Provide the (x, y) coordinate of the cell's center where the given text is located.  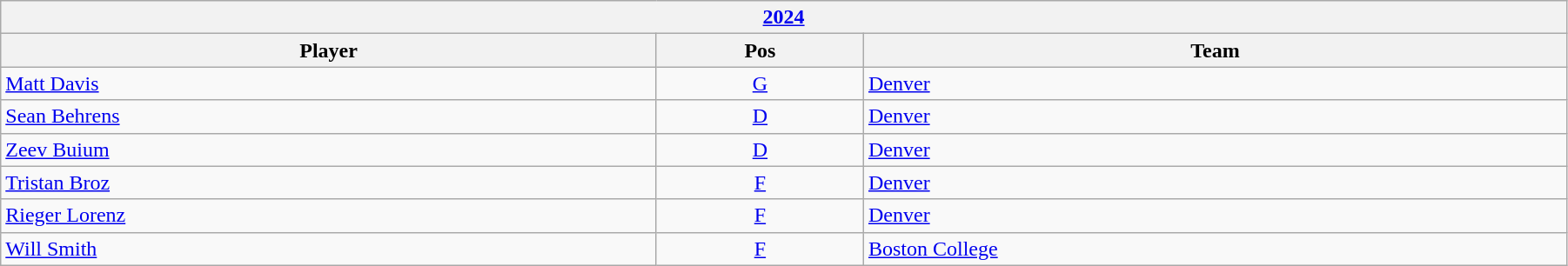
Team (1215, 50)
Boston College (1215, 249)
Zeev Buium (329, 150)
2024 (784, 17)
Rieger Lorenz (329, 216)
G (760, 83)
Matt Davis (329, 83)
Sean Behrens (329, 116)
Pos (760, 50)
Will Smith (329, 249)
Player (329, 50)
Tristan Broz (329, 183)
